Output the [X, Y] coordinate of the center of the cell containing the given text.  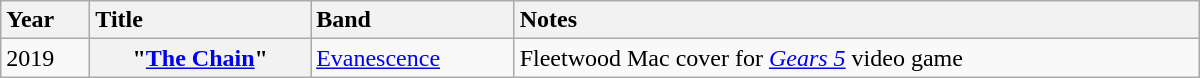
Fleetwood Mac cover for Gears 5 video game [856, 58]
Evanescence [413, 58]
"The Chain" [200, 58]
2019 [46, 58]
Year [46, 20]
Title [200, 20]
Notes [856, 20]
Band [413, 20]
